Pinpoint the cell where the given text exists, returning its (X, Y) midpoint coordinate. 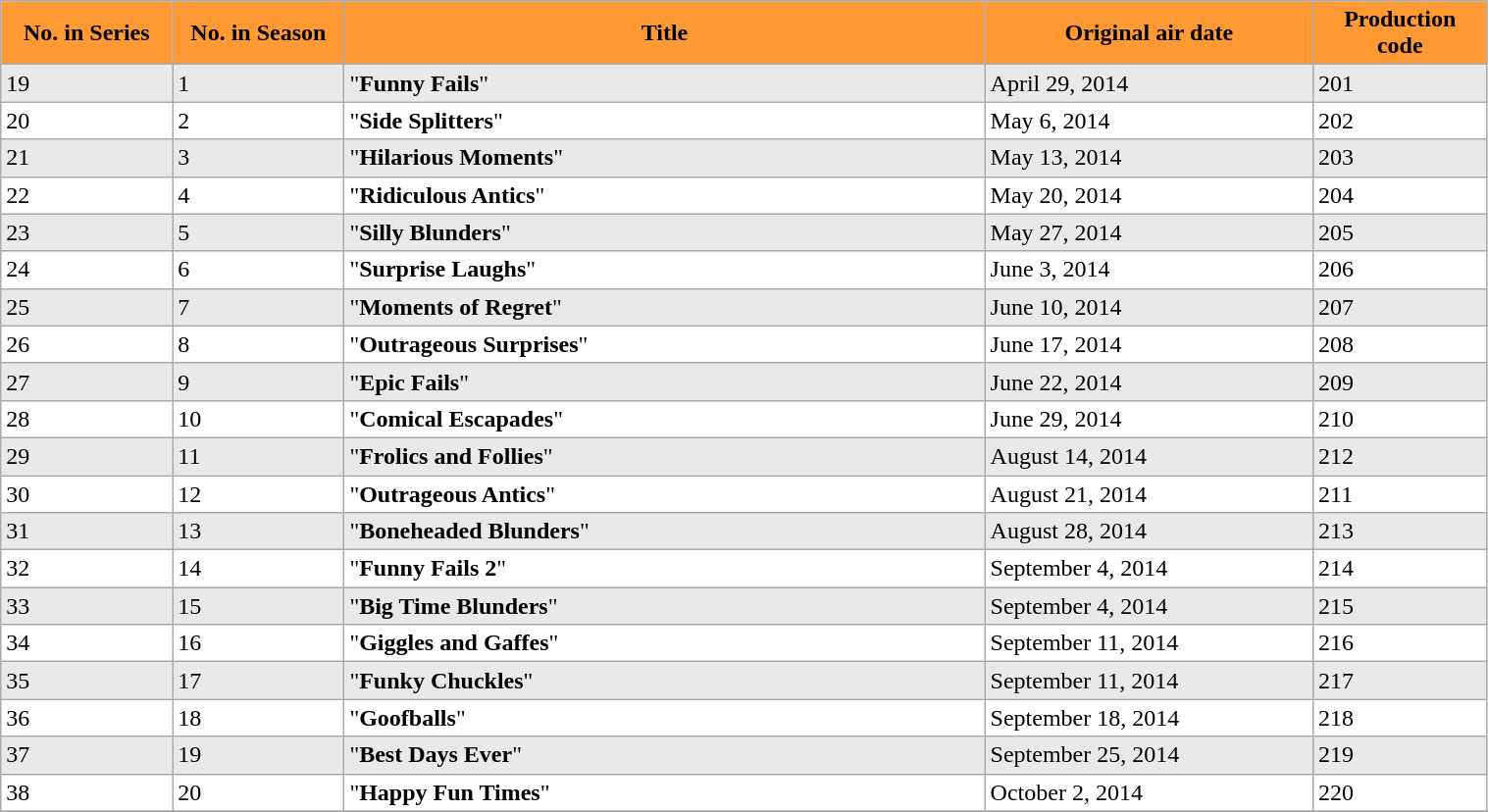
No. in Season (259, 33)
202 (1400, 121)
"Funny Fails 2" (665, 569)
23 (86, 232)
30 (86, 493)
24 (86, 270)
8 (259, 344)
213 (1400, 532)
26 (86, 344)
32 (86, 569)
"Giggles and Gaffes" (665, 643)
27 (86, 381)
207 (1400, 307)
220 (1400, 792)
18 (259, 718)
May 13, 2014 (1149, 158)
"Moments of Regret" (665, 307)
31 (86, 532)
June 3, 2014 (1149, 270)
214 (1400, 569)
34 (86, 643)
21 (86, 158)
10 (259, 419)
33 (86, 606)
12 (259, 493)
May 27, 2014 (1149, 232)
218 (1400, 718)
215 (1400, 606)
25 (86, 307)
13 (259, 532)
17 (259, 681)
Title (665, 33)
August 21, 2014 (1149, 493)
August 28, 2014 (1149, 532)
June 10, 2014 (1149, 307)
June 22, 2014 (1149, 381)
38 (86, 792)
28 (86, 419)
203 (1400, 158)
29 (86, 456)
"Funky Chuckles" (665, 681)
6 (259, 270)
210 (1400, 419)
April 29, 2014 (1149, 83)
209 (1400, 381)
5 (259, 232)
"Boneheaded Blunders" (665, 532)
16 (259, 643)
September 25, 2014 (1149, 755)
June 29, 2014 (1149, 419)
206 (1400, 270)
201 (1400, 83)
3 (259, 158)
September 18, 2014 (1149, 718)
"Funny Fails" (665, 83)
August 14, 2014 (1149, 456)
212 (1400, 456)
"Big Time Blunders" (665, 606)
219 (1400, 755)
7 (259, 307)
37 (86, 755)
2 (259, 121)
"Frolics and Follies" (665, 456)
"Surprise Laughs" (665, 270)
216 (1400, 643)
9 (259, 381)
"Outrageous Antics" (665, 493)
"Ridiculous Antics" (665, 195)
4 (259, 195)
208 (1400, 344)
"Outrageous Surprises" (665, 344)
"Goofballs" (665, 718)
"Side Splitters" (665, 121)
15 (259, 606)
205 (1400, 232)
14 (259, 569)
"Best Days Ever" (665, 755)
211 (1400, 493)
"Hilarious Moments" (665, 158)
October 2, 2014 (1149, 792)
May 20, 2014 (1149, 195)
22 (86, 195)
Original air date (1149, 33)
217 (1400, 681)
No. in Series (86, 33)
35 (86, 681)
36 (86, 718)
Production code (1400, 33)
June 17, 2014 (1149, 344)
1 (259, 83)
204 (1400, 195)
"Epic Fails" (665, 381)
11 (259, 456)
"Happy Fun Times" (665, 792)
"Comical Escapades" (665, 419)
"Silly Blunders" (665, 232)
May 6, 2014 (1149, 121)
